Find where the given text appears and provide that cell's center as [x, y] coordinate. 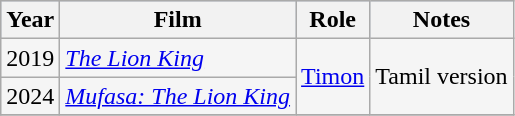
Film [178, 20]
2019 [30, 58]
Role [333, 20]
Mufasa: The Lion King [178, 96]
Tamil version [442, 77]
Year [30, 20]
Notes [442, 20]
2024 [30, 96]
The Lion King [178, 58]
Timon [333, 77]
